Identify which cell holds the provided text, then report its [x, y] central coordinate. 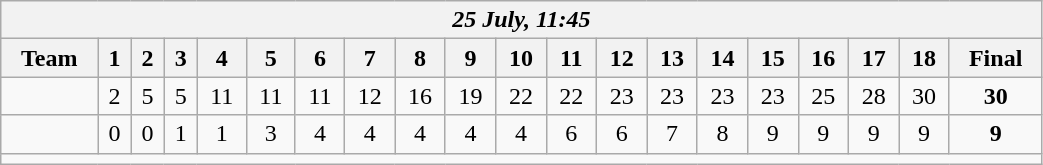
Final [996, 58]
19 [470, 96]
17 [873, 58]
28 [873, 96]
15 [773, 58]
10 [521, 58]
25 July, 11:45 [522, 20]
13 [672, 58]
14 [722, 58]
18 [924, 58]
25 [823, 96]
Team [50, 58]
